Return [x, y] of the center of cell containing provided text 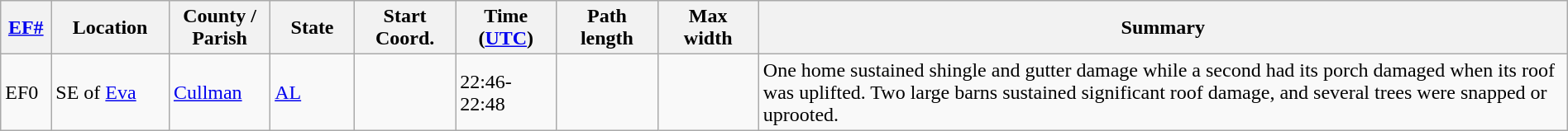
Summary [1163, 28]
State [313, 28]
County / Parish [219, 28]
Time (UTC) [506, 28]
Max width [708, 28]
SE of Eva [111, 92]
Path length [607, 28]
Cullman [219, 92]
Start Coord. [404, 28]
AL [313, 92]
EF0 [26, 92]
Location [111, 28]
22:46-22:48 [506, 92]
EF# [26, 28]
